Capture the cell that displays the provided text and extract its (X, Y) central coordinate. 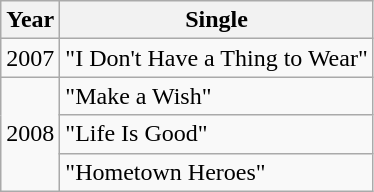
"I Don't Have a Thing to Wear" (216, 58)
Single (216, 20)
"Hometown Heroes" (216, 172)
"Life Is Good" (216, 134)
2007 (30, 58)
Year (30, 20)
2008 (30, 134)
"Make a Wish" (216, 96)
